Detect which cell encompasses the target text, then output its [x, y] center coordinate. 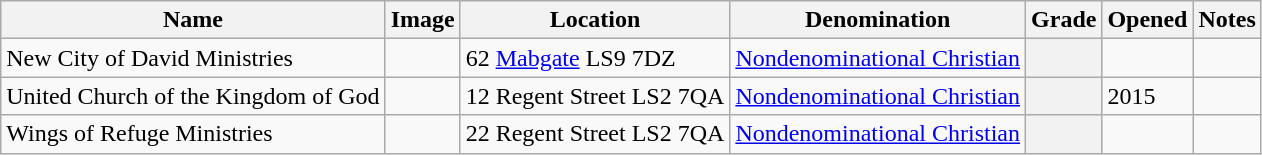
Name [193, 20]
Location [595, 20]
62 Mabgate LS9 7DZ [595, 58]
22 Regent Street LS2 7QA [595, 134]
Image [422, 20]
2015 [1148, 96]
Denomination [878, 20]
Notes [1227, 20]
Wings of Refuge Ministries [193, 134]
Opened [1148, 20]
Grade [1064, 20]
12 Regent Street LS2 7QA [595, 96]
United Church of the Kingdom of God [193, 96]
New City of David Ministries [193, 58]
